Return (x, y) of the center of cell containing provided text 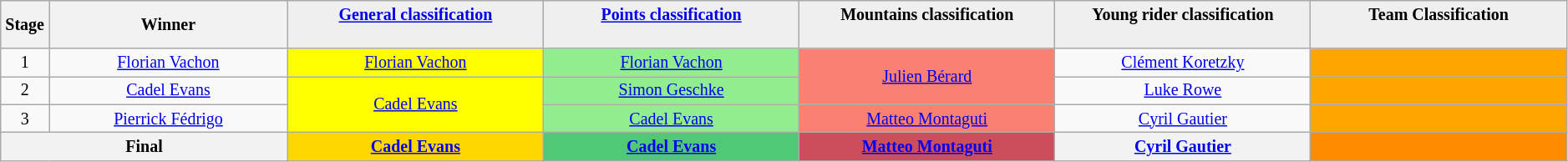
Team Classification (1439, 25)
3 (25, 119)
Julien Bérard (927, 77)
Young rider classification (1183, 25)
Winner (169, 25)
1 (25, 63)
Luke Rowe (1183, 90)
Final (145, 147)
Points classification (671, 25)
Simon Geschke (671, 90)
Mountains classification (927, 25)
General classification (415, 25)
Pierrick Fédrigo (169, 119)
Clément Koretzky (1183, 63)
2 (25, 90)
Stage (25, 25)
